Provide the (X, Y) coordinate of the cell's center where the given text is located.  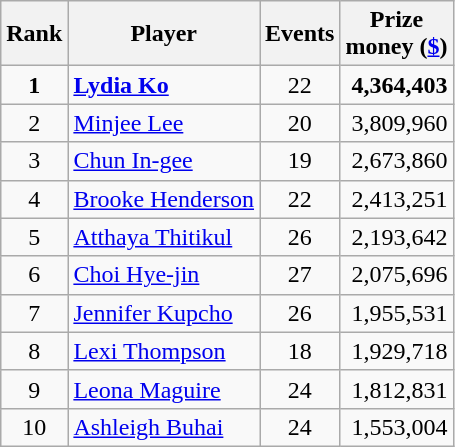
Atthaya Thitikul (164, 237)
2 (34, 123)
2,413,251 (396, 199)
1,553,004 (396, 427)
7 (34, 313)
Events (300, 34)
9 (34, 389)
Jennifer Kupcho (164, 313)
1,955,531 (396, 313)
10 (34, 427)
1,812,831 (396, 389)
20 (300, 123)
1,929,718 (396, 351)
6 (34, 275)
5 (34, 237)
Leona Maguire (164, 389)
Minjee Lee (164, 123)
Prize money ($) (396, 34)
27 (300, 275)
Lydia Ko (164, 85)
19 (300, 161)
4 (34, 199)
1 (34, 85)
2,193,642 (396, 237)
2,673,860 (396, 161)
2,075,696 (396, 275)
8 (34, 351)
Brooke Henderson (164, 199)
3,809,960 (396, 123)
Chun In-gee (164, 161)
3 (34, 161)
Ashleigh Buhai (164, 427)
Lexi Thompson (164, 351)
4,364,403 (396, 85)
18 (300, 351)
Choi Hye-jin (164, 275)
Rank (34, 34)
Player (164, 34)
